Return the (x, y) coordinate for the center point of the cell that contains the specified text.  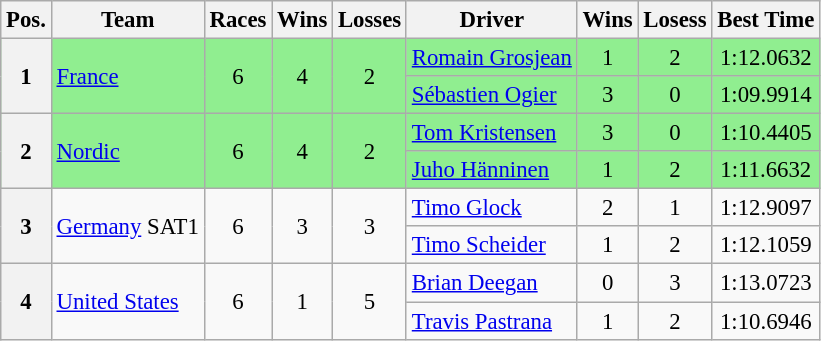
1:13.0723 (766, 283)
Juho Hänninen (492, 170)
1:09.9914 (766, 95)
Pos. (26, 20)
Tom Kristensen (492, 133)
Brian Deegan (492, 283)
Losses (370, 20)
Nordic (128, 152)
Travis Pastrana (492, 321)
Sébastien Ogier (492, 95)
1:11.6632 (766, 170)
Races (238, 20)
Germany SAT1 (128, 226)
France (128, 76)
1:10.4405 (766, 133)
1:12.0632 (766, 58)
Driver (492, 20)
Team (128, 20)
1:12.9097 (766, 208)
1:10.6946 (766, 321)
Losess (675, 20)
5 (370, 302)
Best Time (766, 20)
1:12.1059 (766, 245)
Romain Grosjean (492, 58)
Timo Scheider (492, 245)
Timo Glock (492, 208)
United States (128, 302)
